Determine the (x, y) coordinate at the center of the cell enclosing the given text.  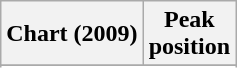
Peakposition (189, 34)
Chart (2009) (72, 34)
